Provide the [X, Y] coordinate of the cell's center where the given text is located.  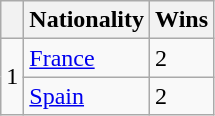
Nationality [87, 20]
France [87, 58]
Spain [87, 96]
Wins [182, 20]
1 [12, 77]
